Scan for the cell matching the given text and deliver its [x, y] coordinate at center. 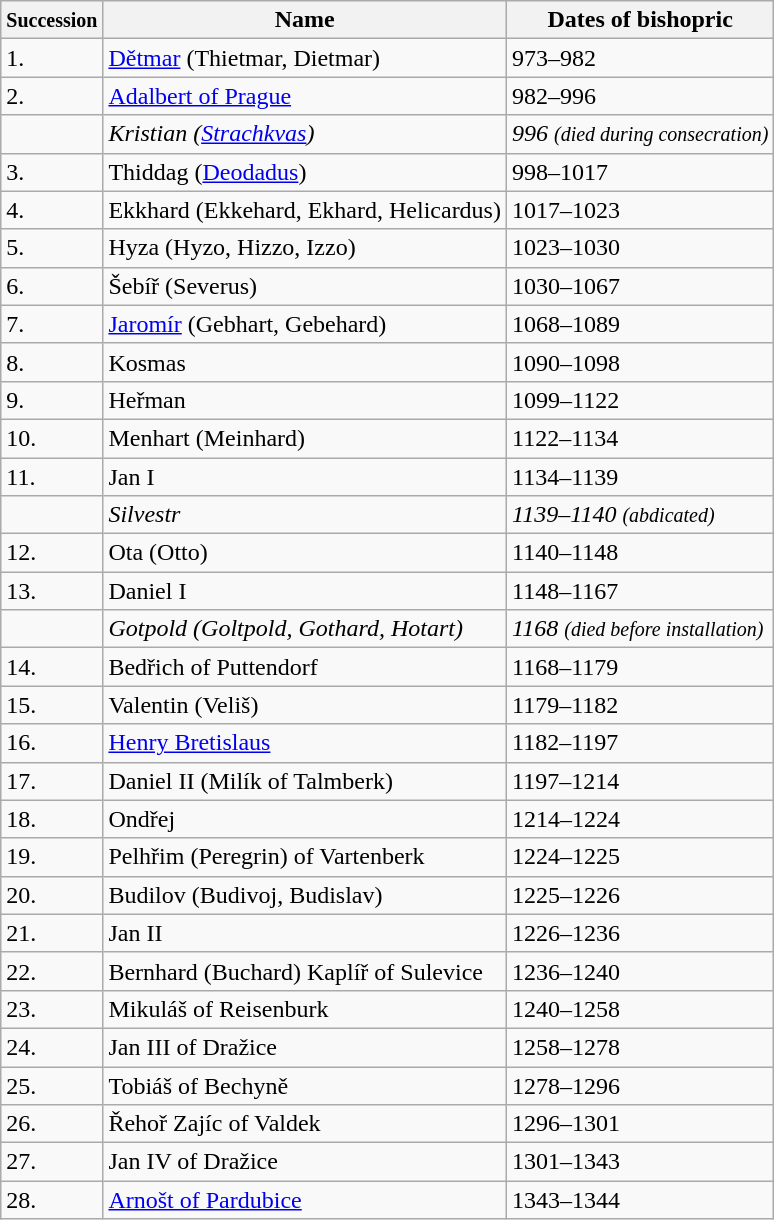
9. [52, 400]
Jaromír (Gebhart, Gebehard) [305, 324]
1068–1089 [640, 324]
Jan IV of Dražice [305, 1162]
6. [52, 286]
5. [52, 248]
1296–1301 [640, 1124]
Hyza (Hyzo, Hizzo, Izzo) [305, 248]
Ekkhard (Ekkehard, Ekhard, Helicardus) [305, 210]
1140–1148 [640, 553]
1023–1030 [640, 248]
1258–1278 [640, 1047]
Kosmas [305, 362]
1179–1182 [640, 705]
16. [52, 743]
14. [52, 667]
26. [52, 1124]
Daniel I [305, 591]
Adalbert of Prague [305, 96]
Ondřej [305, 819]
Jan II [305, 933]
1226–1236 [640, 933]
3. [52, 172]
Dětmar (Thietmar, Dietmar) [305, 58]
1030–1067 [640, 286]
11. [52, 477]
4. [52, 210]
1278–1296 [640, 1085]
2. [52, 96]
18. [52, 819]
1236–1240 [640, 971]
25. [52, 1085]
24. [52, 1047]
Heřman [305, 400]
Menhart (Meinhard) [305, 438]
Kristian (Strachkvas) [305, 134]
Name [305, 20]
Silvestr [305, 515]
973–982 [640, 58]
Pelhřim (Peregrin) of Vartenberk [305, 857]
Thiddag (Deodadus) [305, 172]
8. [52, 362]
Tobiáš of Bechyně [305, 1085]
27. [52, 1162]
Mikuláš of Reisenburk [305, 1009]
1134–1139 [640, 477]
Jan III of Dražice [305, 1047]
1168 (died before installation) [640, 629]
Bedřich of Puttendorf [305, 667]
Succession [52, 20]
1139–1140 (abdicated) [640, 515]
996 (died during consecration) [640, 134]
22. [52, 971]
1017–1023 [640, 210]
20. [52, 895]
1225–1226 [640, 895]
10. [52, 438]
12. [52, 553]
Budilov (Budivoj, Budislav) [305, 895]
Arnošt of Pardubice [305, 1200]
1224–1225 [640, 857]
998–1017 [640, 172]
1. [52, 58]
15. [52, 705]
Jan I [305, 477]
982–996 [640, 96]
1168–1179 [640, 667]
1214–1224 [640, 819]
21. [52, 933]
7. [52, 324]
13. [52, 591]
19. [52, 857]
Řehoř Zajíc of Valdek [305, 1124]
Gotpold (Goltpold, Gothard, Hotart) [305, 629]
1301–1343 [640, 1162]
Šebíř (Severus) [305, 286]
1240–1258 [640, 1009]
Ota (Otto) [305, 553]
Henry Bretislaus [305, 743]
Dates of bishopric [640, 20]
1148–1167 [640, 591]
1182–1197 [640, 743]
Valentin (Veliš) [305, 705]
1343–1344 [640, 1200]
1090–1098 [640, 362]
23. [52, 1009]
1197–1214 [640, 781]
28. [52, 1200]
1099–1122 [640, 400]
Bernhard (Buchard) Kaplíř of Sulevice [305, 971]
17. [52, 781]
1122–1134 [640, 438]
Daniel II (Milík of Talmberk) [305, 781]
